For the text-containing cell, return its midpoint in (x, y) coordinate format. 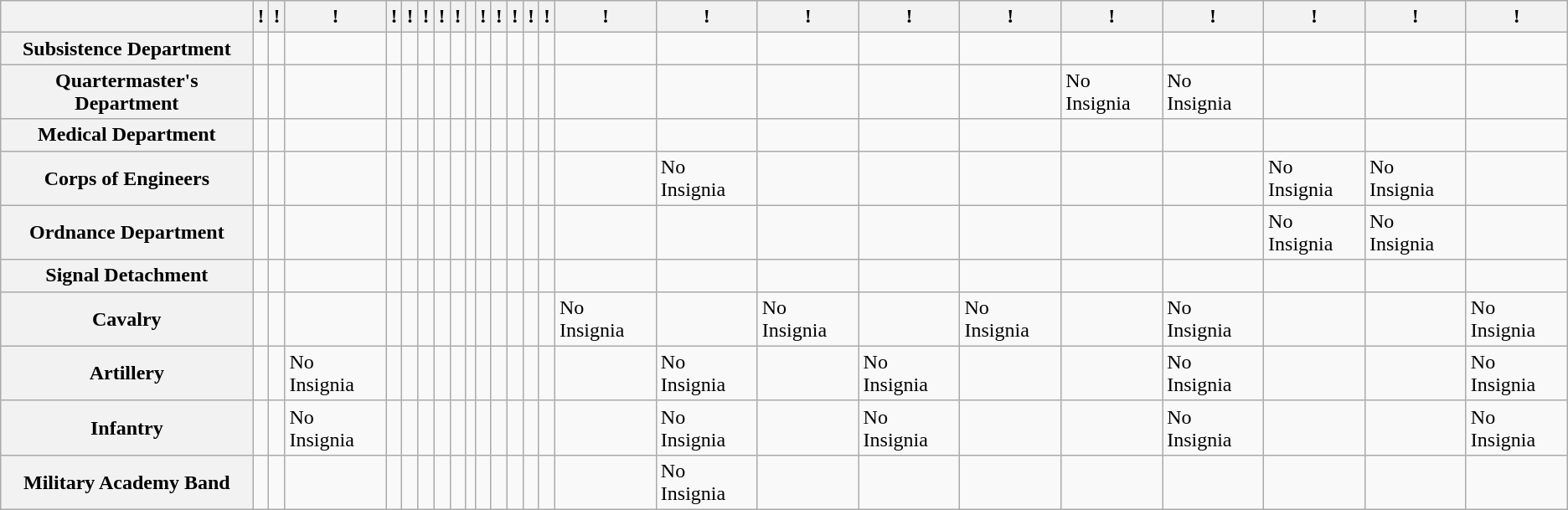
Corps of Engineers (127, 178)
Military Academy Band (127, 482)
Artillery (127, 373)
Signal Detachment (127, 276)
Subsistence Department (127, 49)
Medical Department (127, 135)
Infantry (127, 427)
Ordnance Department (127, 233)
Quartermaster's Department (127, 92)
Cavalry (127, 318)
